Determine the (x, y) coordinate at the center of the cell enclosing the given text.  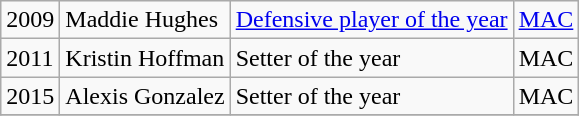
2011 (30, 58)
Maddie Hughes (145, 20)
Alexis Gonzalez (145, 96)
Defensive player of the year (372, 20)
2009 (30, 20)
2015 (30, 96)
Kristin Hoffman (145, 58)
